Return the (X, Y) coordinate for the center point of the cell that contains the specified text.  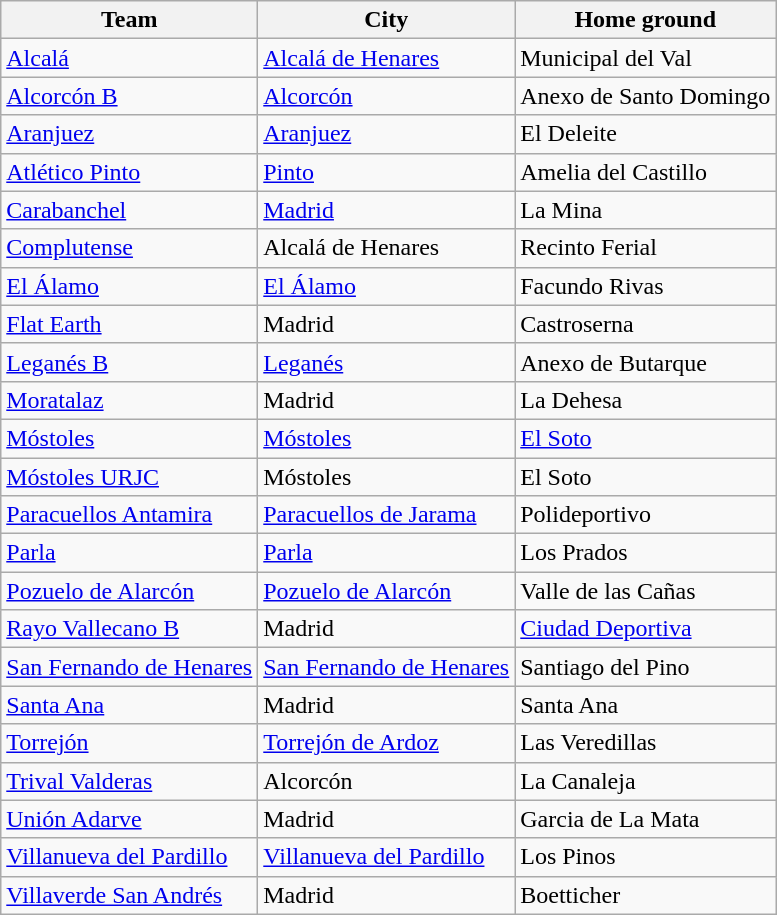
City (386, 20)
La Dehesa (646, 400)
Carabanchel (130, 210)
Castroserna (646, 324)
Paracuellos de Jarama (386, 515)
Team (130, 20)
Torrejón de Ardoz (386, 743)
Santiago del Pino (646, 667)
Móstoles URJC (130, 477)
El Deleite (646, 134)
Alcorcón B (130, 96)
La Canaleja (646, 781)
Las Veredillas (646, 743)
Municipal del Val (646, 58)
Torrejón (130, 743)
Rayo Vallecano B (130, 629)
Paracuellos Antamira (130, 515)
Complutense (130, 248)
Facundo Rivas (646, 286)
Recinto Ferial (646, 248)
Los Prados (646, 553)
Boetticher (646, 895)
Amelia del Castillo (646, 172)
Valle de las Cañas (646, 591)
Leganés B (130, 362)
Home ground (646, 20)
Unión Adarve (130, 819)
Leganés (386, 362)
Anexo de Butarque (646, 362)
Polideportivo (646, 515)
Ciudad Deportiva (646, 629)
Trival Valderas (130, 781)
La Mina (646, 210)
Pinto (386, 172)
Flat Earth (130, 324)
Moratalaz (130, 400)
Villaverde San Andrés (130, 895)
Anexo de Santo Domingo (646, 96)
Alcalá (130, 58)
Atlético Pinto (130, 172)
Garcia de La Mata (646, 819)
Los Pinos (646, 857)
